Capture the cell that displays the provided text and extract its [x, y] central coordinate. 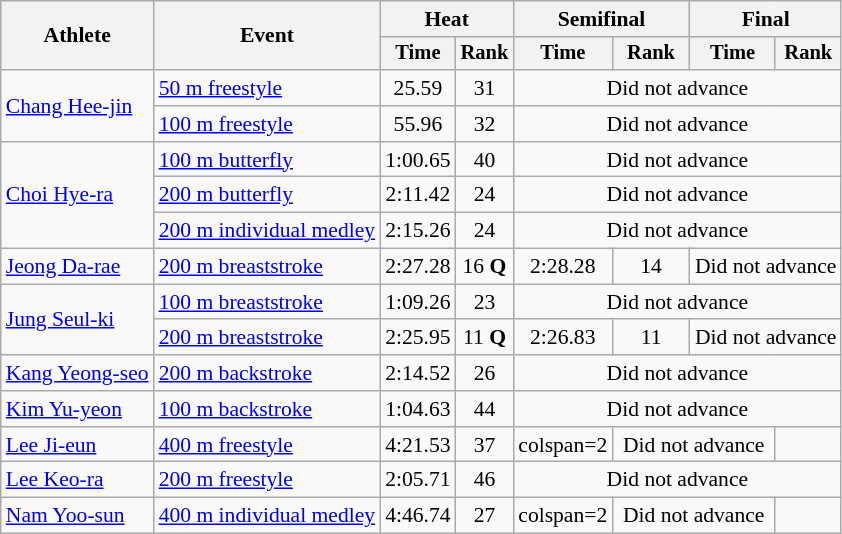
Athlete [78, 36]
200 m backstroke [268, 373]
200 m individual medley [268, 231]
Jung Seul-ki [78, 320]
11 [651, 338]
32 [485, 124]
14 [651, 267]
40 [485, 160]
2:11.42 [418, 195]
27 [485, 516]
200 m freestyle [268, 480]
2:25.95 [418, 338]
2:27.28 [418, 267]
2:14.52 [418, 373]
46 [485, 480]
50 m freestyle [268, 88]
4:46.74 [418, 516]
Final [766, 19]
Chang Hee-jin [78, 106]
23 [485, 302]
44 [485, 409]
55.96 [418, 124]
2:05.71 [418, 480]
100 m breaststroke [268, 302]
Semifinal [602, 19]
1:00.65 [418, 160]
Kim Yu-yeon [78, 409]
Lee Ji-eun [78, 445]
400 m freestyle [268, 445]
200 m butterfly [268, 195]
2:26.83 [562, 338]
100 m butterfly [268, 160]
Kang Yeong-seo [78, 373]
31 [485, 88]
Nam Yoo-sun [78, 516]
11 Q [485, 338]
25.59 [418, 88]
2:15.26 [418, 231]
Heat [446, 19]
16 Q [485, 267]
1:04.63 [418, 409]
100 m backstroke [268, 409]
4:21.53 [418, 445]
Event [268, 36]
37 [485, 445]
1:09.26 [418, 302]
Choi Hye-ra [78, 196]
Jeong Da-rae [78, 267]
26 [485, 373]
400 m individual medley [268, 516]
2:28.28 [562, 267]
100 m freestyle [268, 124]
Lee Keo-ra [78, 480]
